Capture the cell that displays the provided text and extract its (x, y) central coordinate. 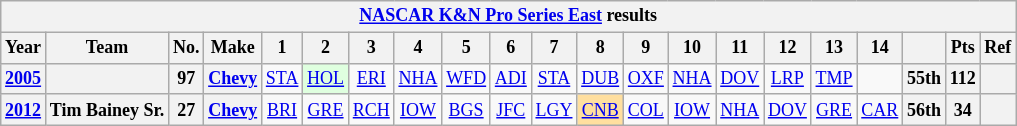
DUB (600, 78)
TMP (834, 78)
7 (554, 48)
No. (186, 48)
12 (788, 48)
Pts (962, 48)
Team (106, 48)
BRI (282, 110)
55th (924, 78)
2012 (24, 110)
CNB (600, 110)
112 (962, 78)
13 (834, 48)
3 (371, 48)
OXF (646, 78)
LRP (788, 78)
97 (186, 78)
RCH (371, 110)
6 (510, 48)
56th (924, 110)
CAR (880, 110)
COL (646, 110)
NASCAR K&N Pro Series East results (508, 16)
2 (326, 48)
Make (233, 48)
14 (880, 48)
2005 (24, 78)
BGS (466, 110)
LGY (554, 110)
Year (24, 48)
5 (466, 48)
WFD (466, 78)
4 (418, 48)
34 (962, 110)
JFC (510, 110)
1 (282, 48)
ERI (371, 78)
Ref (998, 48)
11 (740, 48)
27 (186, 110)
9 (646, 48)
10 (692, 48)
ADI (510, 78)
8 (600, 48)
Tim Bainey Sr. (106, 110)
HOL (326, 78)
